Find where the given text appears and provide that cell's center as (X, Y) coordinate. 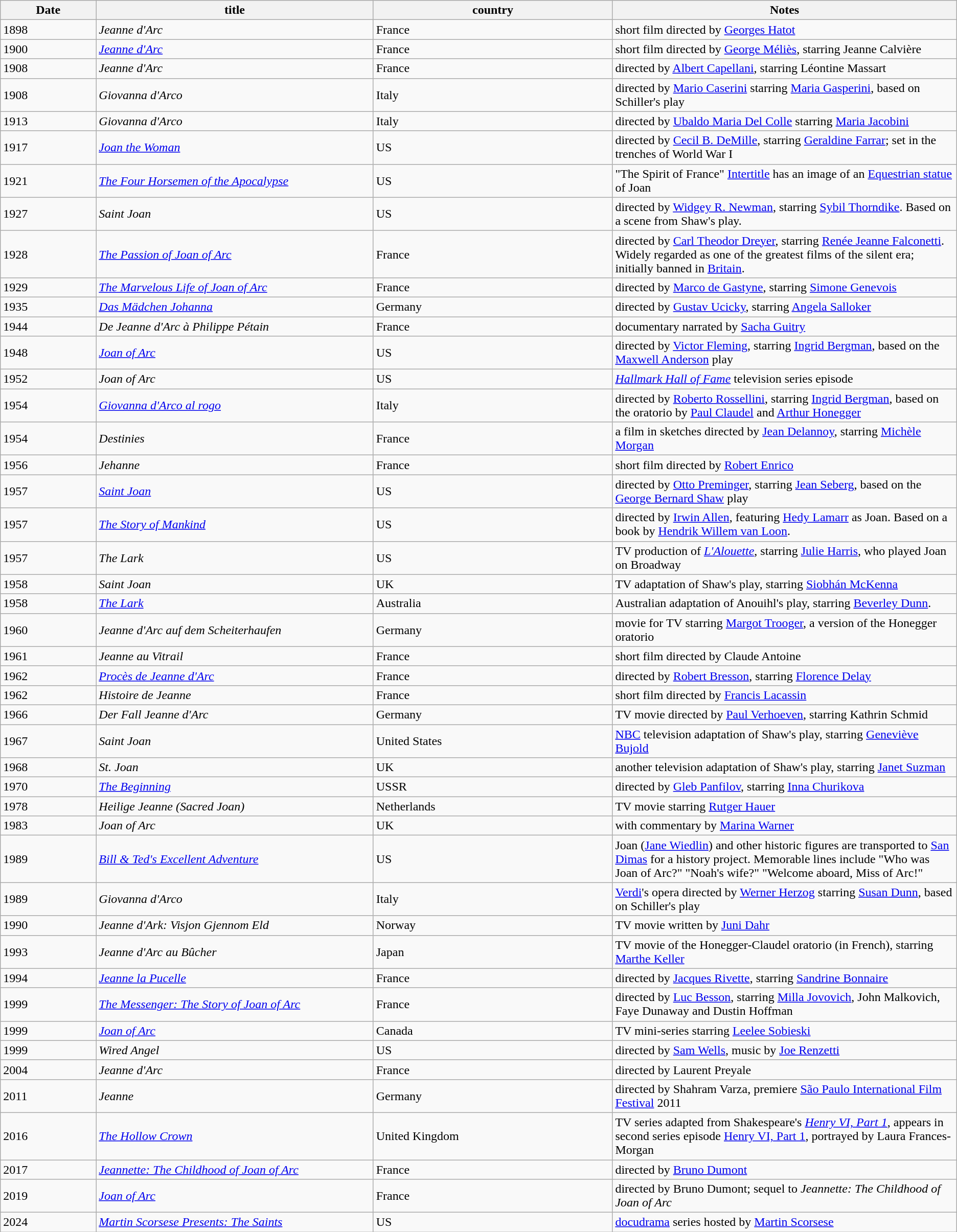
1956 (48, 465)
1967 (48, 741)
1948 (48, 353)
Hallmark Hall of Fame television series episode (784, 379)
directed by Laurent Preyale (784, 1070)
TV movie directed by Paul Verhoeven, starring Kathrin Schmid (784, 714)
1917 (48, 147)
TV movie starring Rutger Hauer (784, 806)
Wired Angel (235, 1050)
1929 (48, 287)
Das Mädchen Johanna (235, 307)
2019 (48, 1196)
2016 (48, 1136)
Destinies (235, 438)
directed by Robert Bresson, starring Florence Delay (784, 676)
1966 (48, 714)
1978 (48, 806)
Jeanne d'Arc au Bûcher (235, 951)
documentary narrated by Sacha Guitry (784, 327)
Martin Scorsese Presents: The Saints (235, 1222)
directed by Widgey R. Newman, starring Sybil Thorndike. Based on a scene from Shaw's play. (784, 214)
Der Fall Jeanne d'Arc (235, 714)
Jeanne au Vitrail (235, 656)
directed by Ubaldo Maria Del Colle starring Maria Jacobini (784, 121)
directed by Cecil B. DeMille, starring Geraldine Farrar; set in the trenches of World War I (784, 147)
St. Joan (235, 768)
2024 (48, 1222)
2004 (48, 1070)
another television adaptation of Shaw's play, starring Janet Suzman (784, 768)
TV mini-series starring Leelee Sobieski (784, 1031)
Heilige Jeanne (Sacred Joan) (235, 806)
a film in sketches directed by Jean Delannoy, starring Michèle Morgan (784, 438)
directed by Jacques Rivette, starring Sandrine Bonnaire (784, 978)
Jeannette: The Childhood of Joan of Arc (235, 1170)
1900 (48, 49)
directed by Gleb Panfilov, starring Inna Churikova (784, 787)
The Story of Mankind (235, 524)
with commentary by Marina Warner (784, 826)
1994 (48, 978)
directed by Bruno Dumont (784, 1170)
Giovanna d'Arco al rogo (235, 406)
2017 (48, 1170)
short film directed by Claude Antoine (784, 656)
2011 (48, 1096)
directed by Shahram Varza, premiere São Paulo International Film Festival 2011 (784, 1096)
Australia (493, 603)
TV series adapted from Shakespeare's Henry VI, Part 1, appears in second series episode Henry VI, Part 1, portrayed by Laura Frances-Morgan (784, 1136)
Japan (493, 951)
directed by Bruno Dumont; sequel to Jeannette: The Childhood of Joan of Arc (784, 1196)
short film directed by Robert Enrico (784, 465)
directed by Sam Wells, music by Joe Renzetti (784, 1050)
1927 (48, 214)
The Beginning (235, 787)
The Hollow Crown (235, 1136)
short film directed by George Méliès, starring Jeanne Calvière (784, 49)
1928 (48, 254)
NBC television adaptation of Shaw's play, starring Geneviève Bujold (784, 741)
Date (48, 10)
TV adaptation of Shaw's play, starring Siobhán McKenna (784, 584)
Joan the Woman (235, 147)
1993 (48, 951)
The Four Horsemen of the Apocalypse (235, 181)
directed by Victor Fleming, starring Ingrid Bergman, based on the Maxwell Anderson play (784, 353)
directed by Mario Caserini starring Maria Gasperini, based on Schiller's play (784, 95)
Jehanne (235, 465)
1990 (48, 925)
directed by Gustav Ucicky, starring Angela Salloker (784, 307)
1944 (48, 327)
directed by Roberto Rossellini, starring Ingrid Bergman, based on the oratorio by Paul Claudel and Arthur Honegger (784, 406)
directed by Albert Capellani, starring Léontine Massart (784, 68)
United States (493, 741)
Bill & Ted's Excellent Adventure (235, 859)
Norway (493, 925)
1921 (48, 181)
directed by Luc Besson, starring Milla Jovovich, John Malkovich, Faye Dunaway and Dustin Hoffman (784, 1005)
Canada (493, 1031)
The Messenger: The Story of Joan of Arc (235, 1005)
1970 (48, 787)
Jeanne (235, 1096)
short film directed by Francis Lacassin (784, 695)
Histoire de Jeanne (235, 695)
USSR (493, 787)
1898 (48, 30)
1935 (48, 307)
1961 (48, 656)
Procès de Jeanne d'Arc (235, 676)
De Jeanne d'Arc à Philippe Pétain (235, 327)
Notes (784, 10)
docudrama series hosted by Martin Scorsese (784, 1222)
1913 (48, 121)
TV production of L'Alouette, starring Julie Harris, who played Joan on Broadway (784, 558)
directed by Irwin Allen, featuring Hedy Lamarr as Joan. Based on a book by Hendrik Willem van Loon. (784, 524)
1968 (48, 768)
The Marvelous Life of Joan of Arc (235, 287)
Netherlands (493, 806)
Australian adaptation of Anouihl's play, starring Beverley Dunn. (784, 603)
Jeanne la Pucelle (235, 978)
TV movie of the Honegger-Claudel oratorio (in French), starring Marthe Keller (784, 951)
The Passion of Joan of Arc (235, 254)
short film directed by Georges Hatot (784, 30)
Verdi's opera directed by Werner Herzog starring Susan Dunn, based on Schiller's play (784, 899)
United Kingdom (493, 1136)
Jeanne d'Arc auf dem Scheiterhaufen (235, 630)
"The Spirit of France" Intertitle has an image of an Equestrian statue of Joan (784, 181)
Jeanne d'Ark: Visjon Gjennom Eld (235, 925)
TV movie written by Juni Dahr (784, 925)
1960 (48, 630)
1983 (48, 826)
title (235, 10)
directed by Marco de Gastyne, starring Simone Genevois (784, 287)
movie for TV starring Margot Trooger, a version of the Honegger oratorio (784, 630)
1952 (48, 379)
country (493, 10)
directed by Otto Preminger, starring Jean Seberg, based on the George Bernard Shaw play (784, 492)
